Pinpoint the cell where the given text exists, returning its (X, Y) midpoint coordinate. 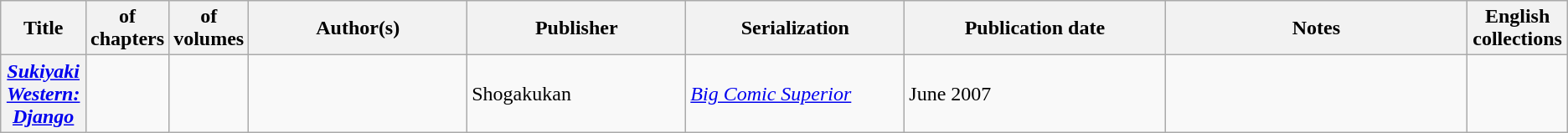
Title (44, 28)
Publication date (1035, 28)
Author(s) (358, 28)
Big Comic Superior (796, 94)
of chapters (127, 28)
Notes (1317, 28)
Serialization (796, 28)
of volumes (209, 28)
Shogakukan (576, 94)
Sukiyaki Western: Django (44, 94)
English collections (1518, 28)
June 2007 (1035, 94)
Publisher (576, 28)
